Extract the (x, y) coordinate from the center of the cell holding the provided text.  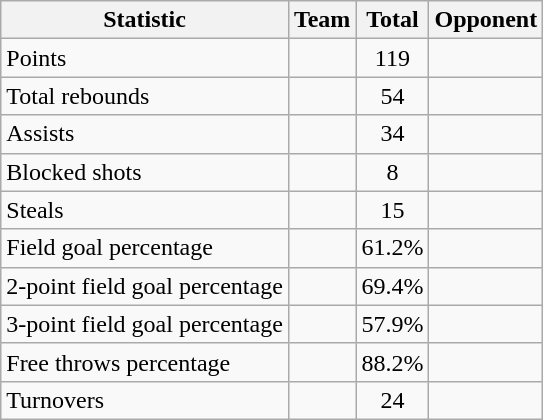
Points (145, 58)
61.2% (392, 248)
8 (392, 172)
Team (322, 20)
34 (392, 134)
Total rebounds (145, 96)
69.4% (392, 286)
2-point field goal percentage (145, 286)
Blocked shots (145, 172)
54 (392, 96)
57.9% (392, 324)
119 (392, 58)
Turnovers (145, 400)
Opponent (486, 20)
15 (392, 210)
Steals (145, 210)
Total (392, 20)
Assists (145, 134)
88.2% (392, 362)
Field goal percentage (145, 248)
Free throws percentage (145, 362)
24 (392, 400)
3-point field goal percentage (145, 324)
Statistic (145, 20)
